For the text-containing cell, return its midpoint in [x, y] coordinate format. 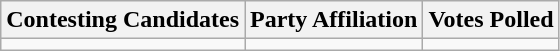
Votes Polled [491, 20]
Contesting Candidates [123, 20]
Party Affiliation [334, 20]
